Scan for the cell matching the given text and deliver its (X, Y) coordinate at center. 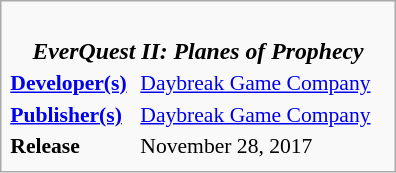
Developer(s) (72, 83)
Release (72, 146)
November 28, 2017 (263, 146)
Publisher(s) (72, 114)
EverQuest II: Planes of Prophecy (198, 38)
